Identify which cell holds the provided text, then report its [X, Y] central coordinate. 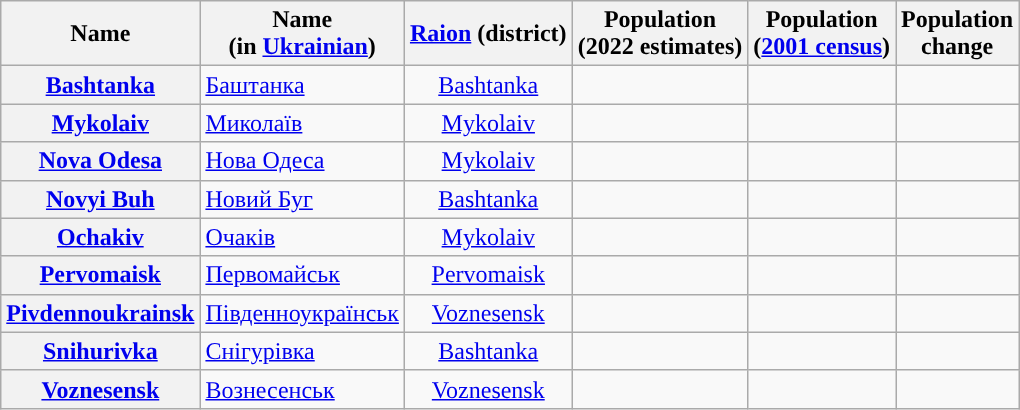
Nova Odesa [100, 161]
Pivdennoukrainsk [100, 313]
Первомайськ [302, 275]
Population(2022 estimates) [660, 34]
Південноукраїнськ [302, 313]
Populationchange [958, 34]
Очаків [302, 237]
Миколаїв [302, 123]
Ochakiv [100, 237]
Снігурівка [302, 351]
Snihurivka [100, 351]
Novyi Buh [100, 199]
Raion (district) [488, 34]
Новий Буг [302, 199]
Вознесенськ [302, 389]
Баштанка [302, 85]
Name [100, 34]
Name(in Ukrainian) [302, 34]
Population(2001 census) [822, 34]
Нова Одеса [302, 161]
